Locate the cell with the specified text and output its (x, y) center coordinate. 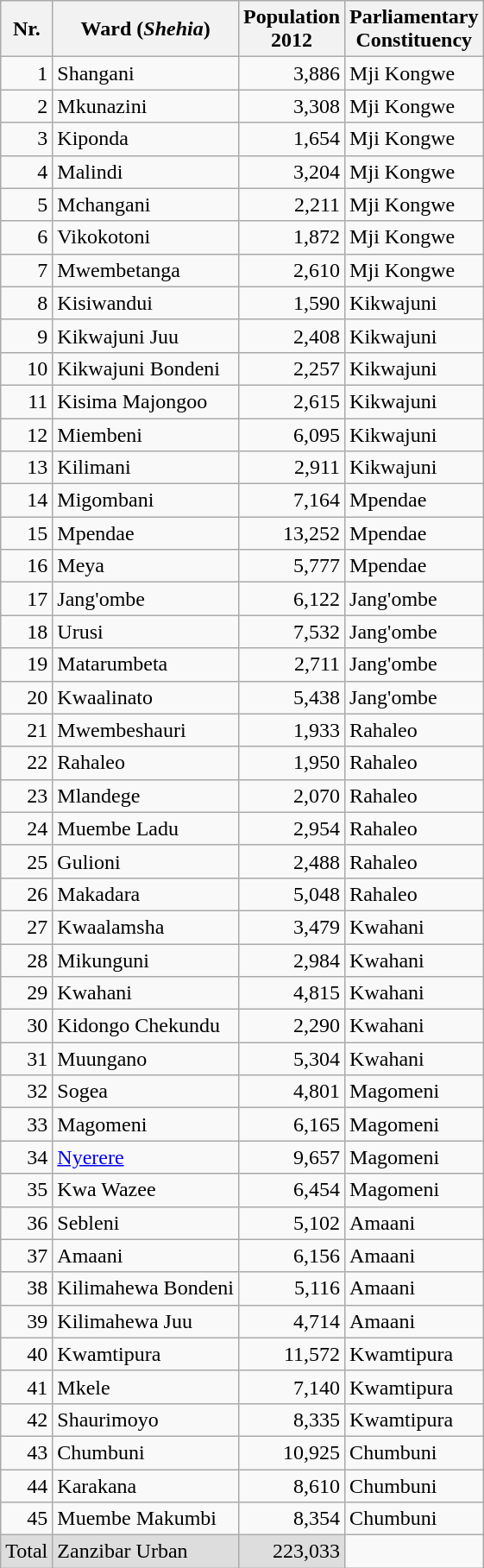
20 (27, 697)
Shaurimoyo (146, 1420)
Muungano (146, 1059)
223,033 (292, 1552)
Urusi (146, 632)
Sogea (146, 1092)
2,408 (292, 336)
12 (27, 434)
Total (27, 1552)
3,479 (292, 927)
Migombani (146, 501)
Population2012 (292, 29)
33 (27, 1124)
3 (27, 139)
2,610 (292, 270)
2 (27, 106)
27 (27, 927)
7 (27, 270)
Gulioni (146, 861)
8 (27, 303)
7,532 (292, 632)
2,257 (292, 368)
42 (27, 1420)
1 (27, 73)
17 (27, 599)
1,950 (292, 763)
4 (27, 172)
6,165 (292, 1124)
13 (27, 468)
8,354 (292, 1519)
Ward (Shehia) (146, 29)
7,164 (292, 501)
41 (27, 1387)
Kikwajuni Juu (146, 336)
4,801 (292, 1092)
Kisima Majongoo (146, 401)
Kiponda (146, 139)
28 (27, 960)
6 (27, 237)
5,438 (292, 697)
Matarumbeta (146, 664)
3,308 (292, 106)
2,911 (292, 468)
Mlandege (146, 796)
9 (27, 336)
2,954 (292, 828)
Malindi (146, 172)
Mkele (146, 1387)
1,933 (292, 730)
23 (27, 796)
Nr. (27, 29)
Mwembeshauri (146, 730)
Meya (146, 566)
11,572 (292, 1354)
43 (27, 1452)
Kwaalamsha (146, 927)
Sebleni (146, 1223)
19 (27, 664)
5,048 (292, 894)
35 (27, 1190)
31 (27, 1059)
6,095 (292, 434)
Mchangani (146, 205)
Shangani (146, 73)
Mwembetanga (146, 270)
4,815 (292, 993)
3,204 (292, 172)
5,102 (292, 1223)
13,252 (292, 533)
2,615 (292, 401)
44 (27, 1485)
32 (27, 1092)
Zanzibar Urban (146, 1552)
Kisiwandui (146, 303)
Kilimani (146, 468)
5,777 (292, 566)
8,610 (292, 1485)
39 (27, 1321)
25 (27, 861)
7,140 (292, 1387)
18 (27, 632)
1,654 (292, 139)
5,304 (292, 1059)
2,711 (292, 664)
8,335 (292, 1420)
Karakana (146, 1485)
Mkunazini (146, 106)
6,156 (292, 1256)
Miembeni (146, 434)
45 (27, 1519)
40 (27, 1354)
2,290 (292, 1026)
3,886 (292, 73)
2,211 (292, 205)
36 (27, 1223)
6,454 (292, 1190)
5,116 (292, 1288)
15 (27, 533)
Kwa Wazee (146, 1190)
37 (27, 1256)
16 (27, 566)
1,590 (292, 303)
Kilimahewa Juu (146, 1321)
10 (27, 368)
22 (27, 763)
Mikunguni (146, 960)
Vikokotoni (146, 237)
Kwaalinato (146, 697)
2,984 (292, 960)
24 (27, 828)
14 (27, 501)
Muembe Ladu (146, 828)
Muembe Makumbi (146, 1519)
38 (27, 1288)
Kidongo Chekundu (146, 1026)
2,070 (292, 796)
26 (27, 894)
29 (27, 993)
Nyerere (146, 1157)
9,657 (292, 1157)
4,714 (292, 1321)
21 (27, 730)
5 (27, 205)
Makadara (146, 894)
Parliamentary Constituency (414, 29)
Kilimahewa Bondeni (146, 1288)
11 (27, 401)
Kikwajuni Bondeni (146, 368)
6,122 (292, 599)
30 (27, 1026)
34 (27, 1157)
2,488 (292, 861)
1,872 (292, 237)
10,925 (292, 1452)
